Capture the cell that displays the provided text and extract its [X, Y] central coordinate. 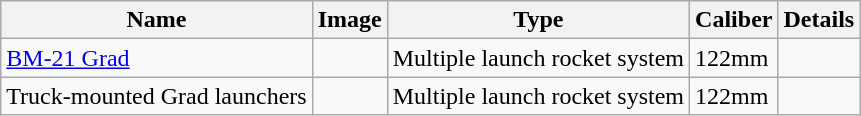
Truck-mounted Grad launchers [156, 96]
Caliber [734, 20]
Type [538, 20]
Details [819, 20]
Image [350, 20]
Name [156, 20]
BM-21 Grad [156, 58]
